Pinpoint the cell where the given text exists, returning its [x, y] midpoint coordinate. 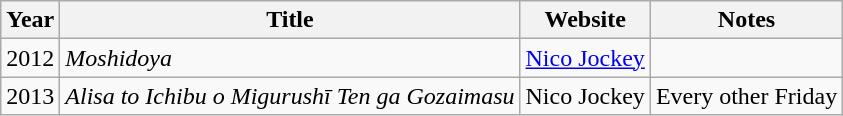
Title [290, 20]
Moshidoya [290, 58]
Year [30, 20]
Alisa to Ichibu o Migurushī Ten ga Gozaimasu [290, 96]
Every other Friday [746, 96]
2012 [30, 58]
Notes [746, 20]
Website [585, 20]
2013 [30, 96]
